Detect which cell encompasses the target text, then output its (X, Y) center coordinate. 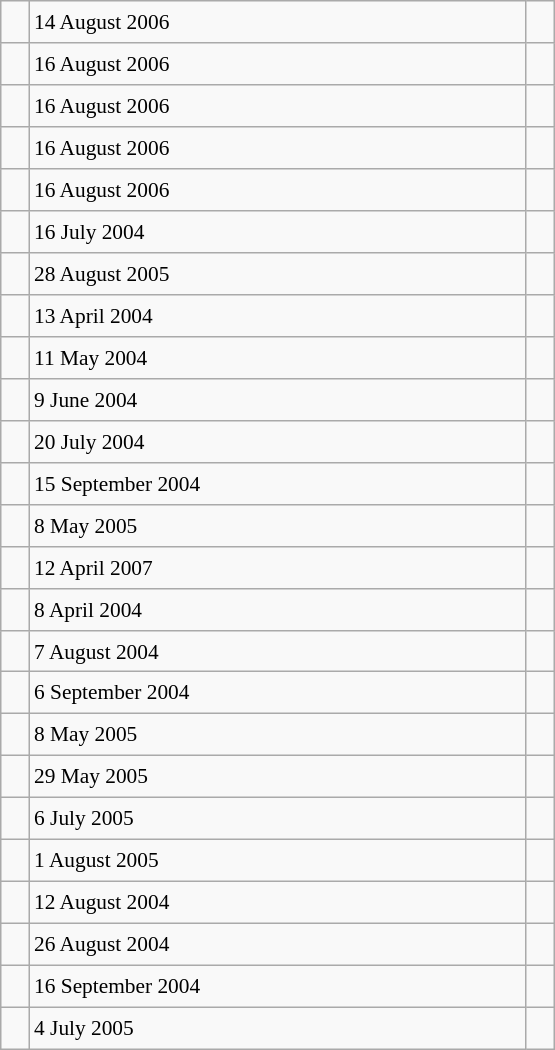
20 July 2004 (278, 441)
28 August 2005 (278, 274)
6 September 2004 (278, 693)
7 August 2004 (278, 651)
4 July 2005 (278, 1028)
12 August 2004 (278, 903)
26 August 2004 (278, 945)
16 September 2004 (278, 986)
16 July 2004 (278, 232)
11 May 2004 (278, 358)
8 April 2004 (278, 609)
1 August 2005 (278, 861)
15 September 2004 (278, 483)
9 June 2004 (278, 399)
14 August 2006 (278, 22)
29 May 2005 (278, 777)
6 July 2005 (278, 819)
12 April 2007 (278, 567)
13 April 2004 (278, 316)
